Determine the (X, Y) coordinate at the center of the cell enclosing the given text.  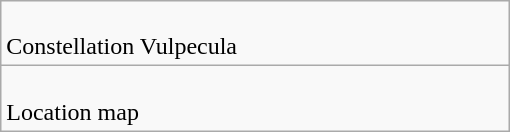
Location map (255, 98)
Constellation Vulpecula (255, 34)
